Scan for the cell matching the given text and deliver its (X, Y) coordinate at center. 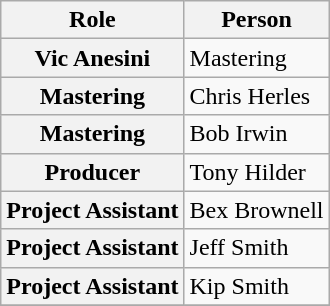
Chris Herles (256, 96)
Producer (92, 172)
Bex Brownell (256, 210)
Tony Hilder (256, 172)
Bob Irwin (256, 134)
Person (256, 20)
Kip Smith (256, 286)
Jeff Smith (256, 248)
Role (92, 20)
Vic Anesini (92, 58)
